Return the [x, y] coordinate for the center point of the cell that contains the specified text.  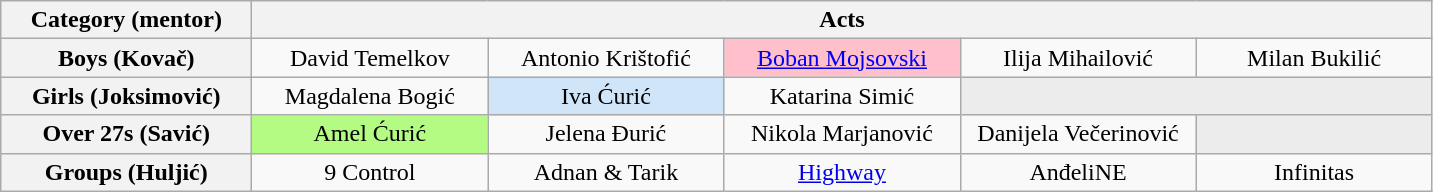
David Temelkov [370, 58]
Acts [842, 20]
Over 27s (Savić) [126, 134]
Ilija Mihailović [1078, 58]
Antonio Krištofić [606, 58]
Boys (Kovač) [126, 58]
Girls (Joksimović) [126, 96]
Nikola Marjanović [842, 134]
Amel Ćurić [370, 134]
AnđeliNE [1078, 172]
Highway [842, 172]
Danijela Večerinović [1078, 134]
Katarina Simić [842, 96]
Groups (Huljić) [126, 172]
Boban Mojsovski [842, 58]
Jelena Đurić [606, 134]
Iva Ćurić [606, 96]
Milan Bukilić [1314, 58]
Magdalena Bogić [370, 96]
Category (mentor) [126, 20]
Infinitas [1314, 172]
9 Control [370, 172]
Adnan & Tarik [606, 172]
